Provide the [X, Y] coordinate of the cell's center where the given text is located.  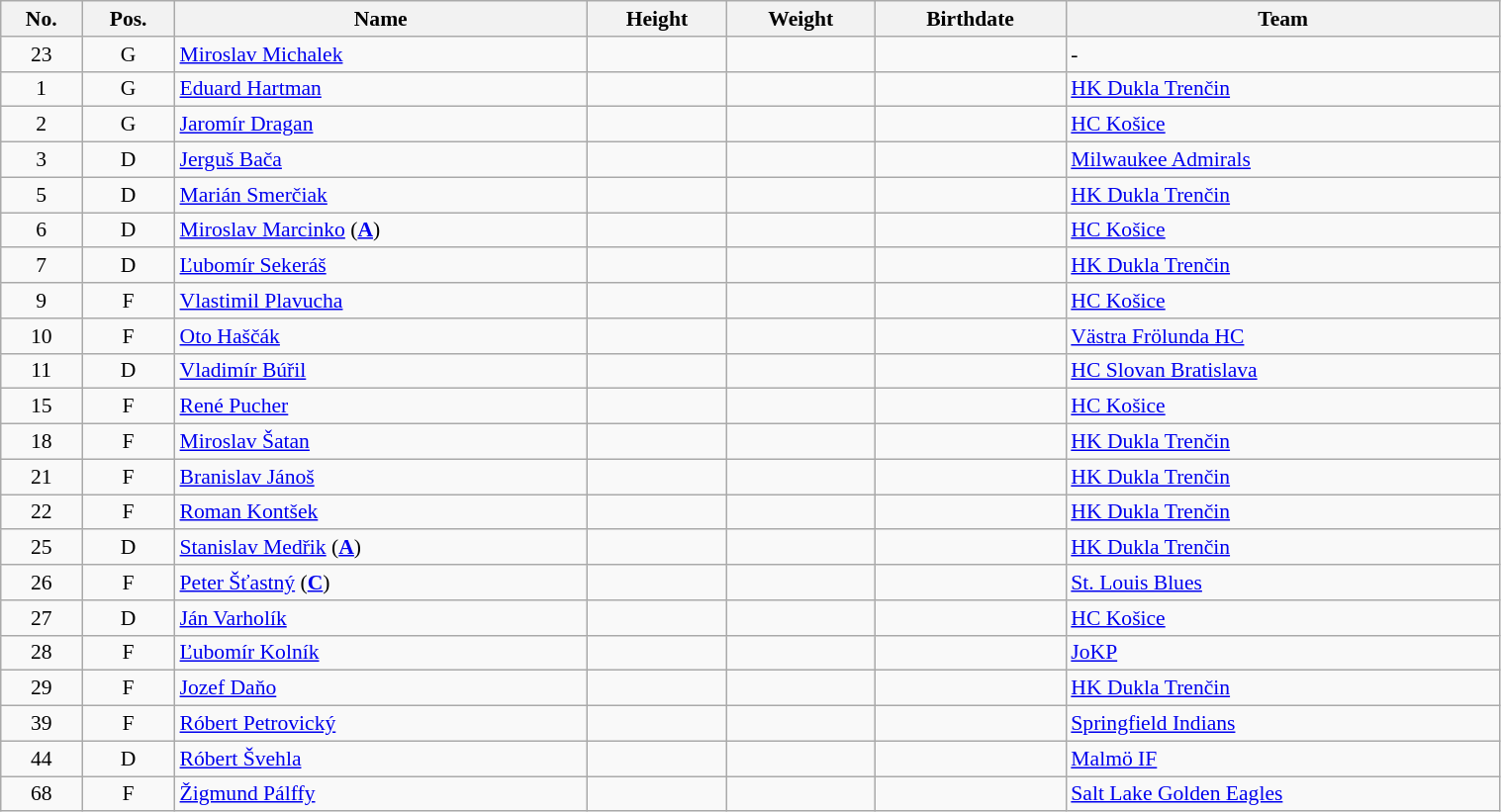
3 [42, 160]
Róbert Švehla [381, 759]
27 [42, 618]
Ľubomír Kolník [381, 653]
JoKP [1282, 653]
Žigmund Pálffy [381, 794]
Ľubomír Sekeráš [381, 266]
25 [42, 548]
Team [1282, 19]
HC Slovan Bratislava [1282, 371]
St. Louis Blues [1282, 583]
22 [42, 512]
Ján Varholík [381, 618]
15 [42, 406]
Weight [801, 19]
Peter Šťastný (C) [381, 583]
Height [657, 19]
Jaromír Dragan [381, 125]
Stanislav Medřik (A) [381, 548]
23 [42, 54]
39 [42, 724]
Miroslav Marcinko (A) [381, 230]
18 [42, 442]
- [1282, 54]
44 [42, 759]
Birthdate [971, 19]
Jerguš Bača [381, 160]
28 [42, 653]
Marián Smerčiak [381, 195]
Roman Kontšek [381, 512]
10 [42, 336]
6 [42, 230]
Malmö IF [1282, 759]
Miroslav Michalek [381, 54]
Springfield Indians [1282, 724]
9 [42, 301]
11 [42, 371]
5 [42, 195]
Milwaukee Admirals [1282, 160]
Branislav Jánoš [381, 477]
Vlastimil Plavucha [381, 301]
68 [42, 794]
Oto Haščák [381, 336]
2 [42, 125]
26 [42, 583]
No. [42, 19]
Västra Frölunda HC [1282, 336]
Eduard Hartman [381, 89]
29 [42, 688]
21 [42, 477]
Róbert Petrovický [381, 724]
Pos. [129, 19]
1 [42, 89]
Miroslav Šatan [381, 442]
Jozef Daňo [381, 688]
Vladimír Búřil [381, 371]
René Pucher [381, 406]
Salt Lake Golden Eagles [1282, 794]
Name [381, 19]
7 [42, 266]
